From the cell containing the given text, extract its center point as (X, Y) coordinate. 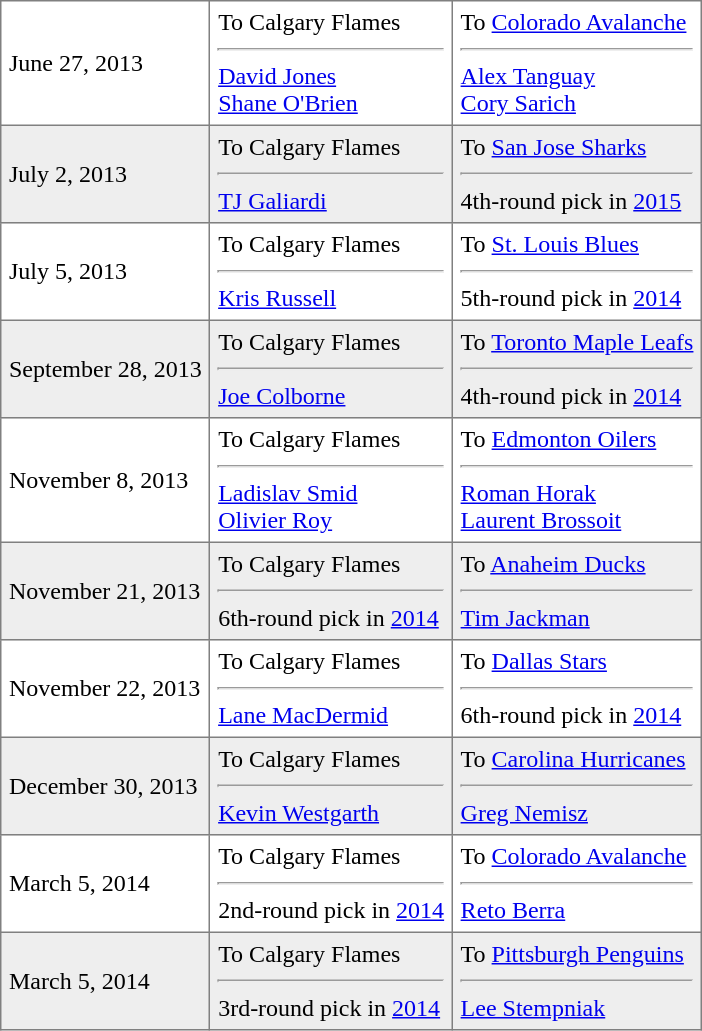
To Calgary FlamesJoe Colborne (331, 369)
November 22, 2013 (106, 689)
To Calgary FlamesLadislav SmidOlivier Roy (331, 480)
To Colorado AvalancheAlex TanguayCory Sarich (576, 63)
July 5, 2013 (106, 272)
November 21, 2013 (106, 591)
To Calgary FlamesDavid JonesShane O'Brien (331, 63)
To Calgary Flames6th-round pick in 2014 (331, 591)
June 27, 2013 (106, 63)
November 8, 2013 (106, 480)
To Colorado AvalancheReto Berra (576, 884)
December 30, 2013 (106, 786)
To Calgary FlamesKevin Westgarth (331, 786)
To Calgary Flames2nd-round pick in 2014 (331, 884)
To Calgary FlamesKris Russell (331, 272)
To Carolina HurricanesGreg Nemisz (576, 786)
To San Jose Sharks4th-round pick in 2015 (576, 174)
To Calgary Flames3rd-round pick in 2014 (331, 981)
July 2, 2013 (106, 174)
To Pittsburgh PenguinsLee Stempniak (576, 981)
To St. Louis Blues5th-round pick in 2014 (576, 272)
To Toronto Maple Leafs4th-round pick in 2014 (576, 369)
To Edmonton OilersRoman HorakLaurent Brossoit (576, 480)
To Anaheim DucksTim Jackman (576, 591)
To Dallas Stars6th-round pick in 2014 (576, 689)
To Calgary FlamesLane MacDermid (331, 689)
To Calgary FlamesTJ Galiardi (331, 174)
September 28, 2013 (106, 369)
